Detect which cell encompasses the target text, then output its [x, y] center coordinate. 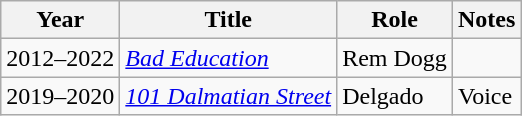
Year [60, 20]
2019–2020 [60, 96]
101 Dalmatian Street [228, 96]
Bad Education [228, 58]
2012–2022 [60, 58]
Notes [486, 20]
Rem Dogg [395, 58]
Voice [486, 96]
Delgado [395, 96]
Title [228, 20]
Role [395, 20]
